Return (x, y) of the center of cell containing provided text 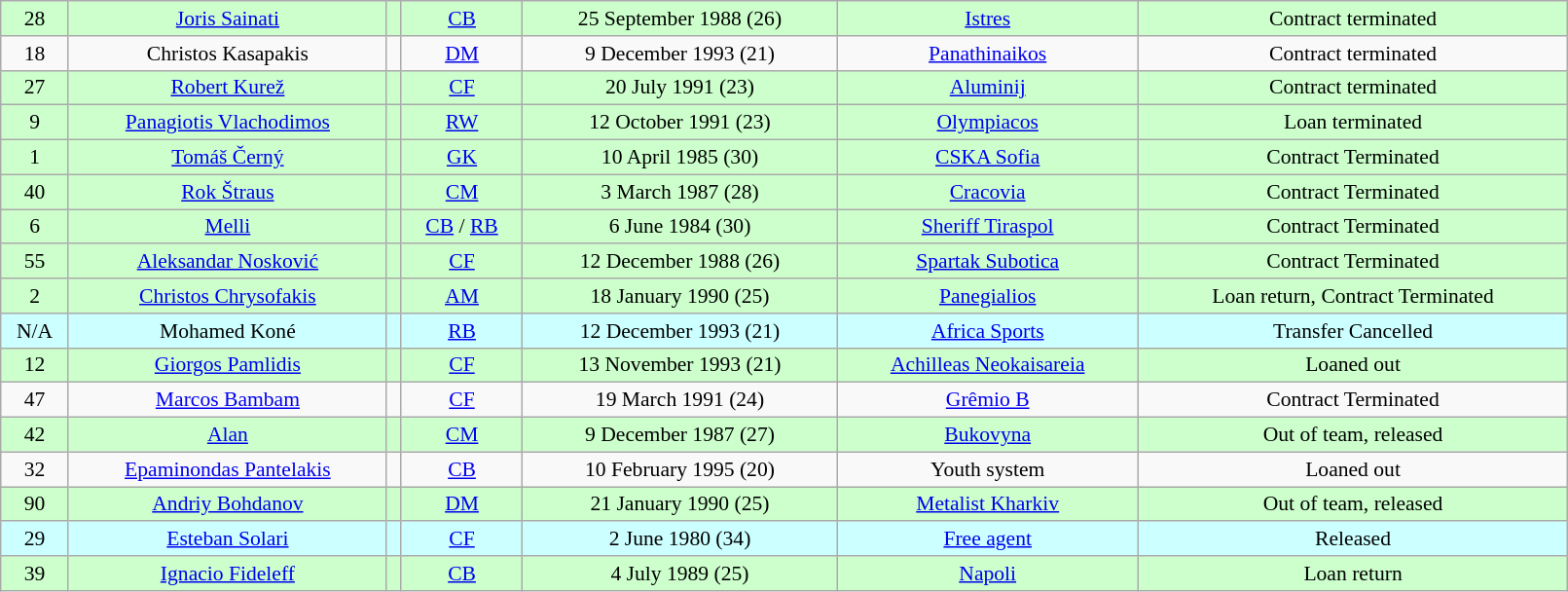
Alan (228, 435)
2 June 1980 (34) (679, 539)
AM (461, 296)
Loan terminated (1353, 123)
20 July 1991 (23) (679, 88)
Released (1353, 539)
10 April 1985 (30) (679, 158)
Epaminondas Pantelakis (228, 469)
Youth system (987, 469)
3 March 1987 (28) (679, 192)
42 (35, 435)
Panegialios (987, 296)
13 November 1993 (21) (679, 365)
Rok Štraus (228, 192)
Marcos Bambam (228, 400)
N/A (35, 331)
Olympiacos (987, 123)
47 (35, 400)
9 December 1993 (21) (679, 54)
RW (461, 123)
90 (35, 504)
12 December 1988 (26) (679, 262)
Istres (987, 18)
Aleksandar Nosković (228, 262)
21 January 1990 (25) (679, 504)
Mohamed Koné (228, 331)
6 (35, 227)
Ignacio Fideleff (228, 573)
Metalist Kharkiv (987, 504)
Napoli (987, 573)
6 June 1984 (30) (679, 227)
12 October 1991 (23) (679, 123)
Transfer Cancelled (1353, 331)
1 (35, 158)
Christos Kasapakis (228, 54)
Giorgos Pamlidis (228, 365)
GK (461, 158)
Cracovia (987, 192)
Esteban Solari (228, 539)
Loan return (1353, 573)
4 July 1989 (25) (679, 573)
CSKA Sofia (987, 158)
28 (35, 18)
9 December 1987 (27) (679, 435)
18 (35, 54)
55 (35, 262)
Melli (228, 227)
2 (35, 296)
Andriy Bohdanov (228, 504)
10 February 1995 (20) (679, 469)
RB (461, 331)
Tomáš Černý (228, 158)
12 (35, 365)
Africa Sports (987, 331)
Panagiotis Vlachodimos (228, 123)
25 September 1988 (26) (679, 18)
Sheriff Tiraspol (987, 227)
Bukovyna (987, 435)
Joris Sainati (228, 18)
Achilleas Neokaisareia (987, 365)
40 (35, 192)
Robert Kurež (228, 88)
29 (35, 539)
Aluminij (987, 88)
19 March 1991 (24) (679, 400)
18 January 1990 (25) (679, 296)
27 (35, 88)
Free agent (987, 539)
Loan return, Contract Terminated (1353, 296)
12 December 1993 (21) (679, 331)
Grêmio B (987, 400)
32 (35, 469)
Christos Chrysofakis (228, 296)
CB / RB (461, 227)
39 (35, 573)
Panathinaikos (987, 54)
9 (35, 123)
Spartak Subotica (987, 262)
